Identify which cell holds the provided text, then report its [X, Y] central coordinate. 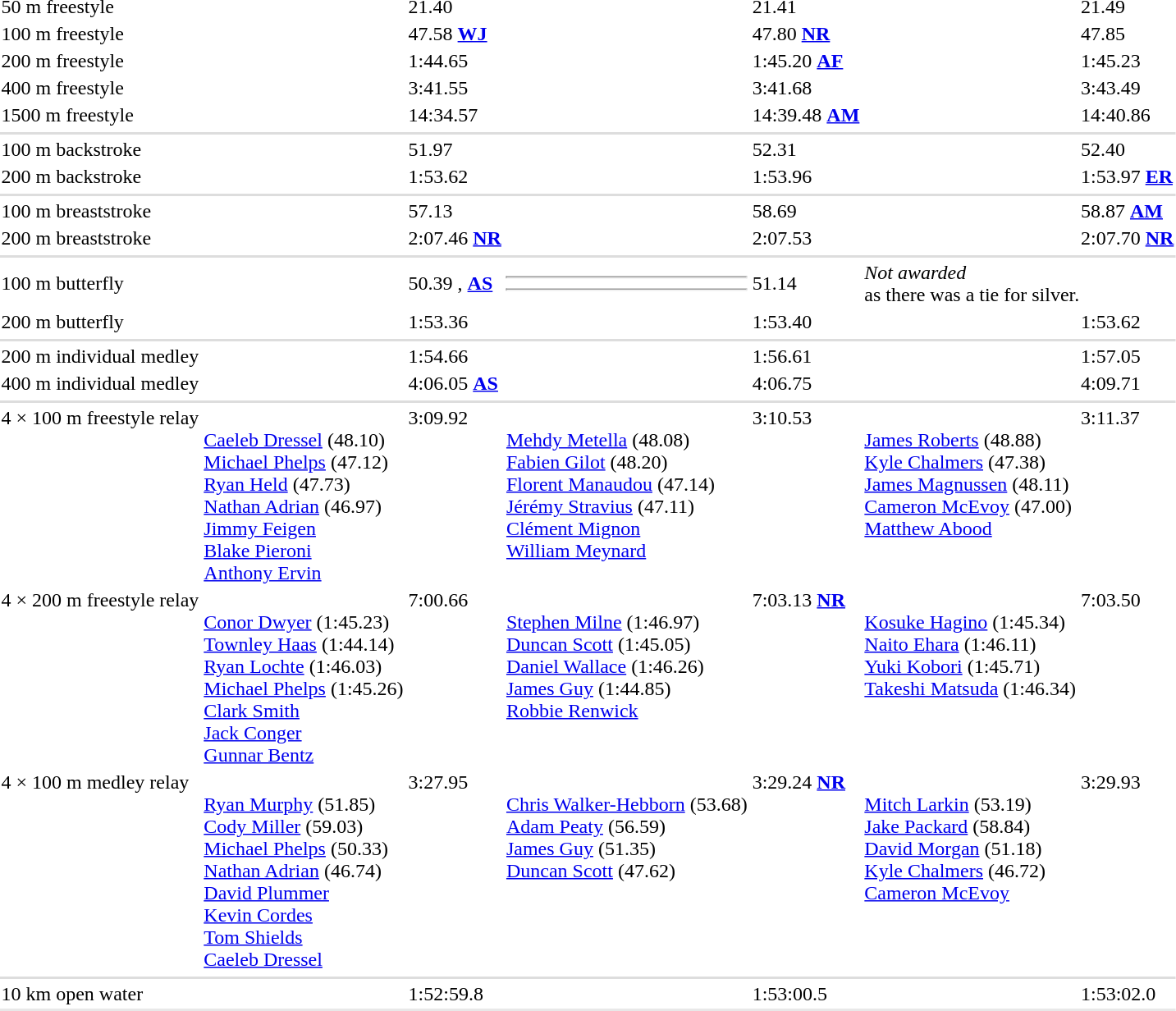
1:45.20 AF [806, 61]
58.87 AM [1127, 211]
51.14 [806, 284]
50.39 , AS [455, 284]
Not awardedas there was a tie for silver. [1019, 284]
47.58 WJ [455, 34]
1:45.23 [1127, 61]
100 m butterfly [100, 284]
58.69 [806, 211]
7:03.50 [1127, 678]
Stephen Milne (1:46.97)Duncan Scott (1:45.05)Daniel Wallace (1:46.26)James Guy (1:44.85)Robbie Renwick [627, 678]
3:43.49 [1127, 88]
James Roberts (48.88)Kyle Chalmers (47.38)James Magnussen (48.11)Cameron McEvoy (47.00)Matthew Abood [970, 496]
7:03.13 NR [806, 678]
1:53.96 [806, 176]
1:53.36 [455, 322]
200 m freestyle [100, 61]
4:06.05 AS [455, 383]
100 m backstroke [100, 149]
200 m butterfly [100, 322]
100 m freestyle [100, 34]
3:29.93 [1127, 871]
1:57.05 [1127, 356]
Mehdy Metella (48.08)Fabien Gilot (48.20)Florent Manaudou (47.14)Jérémy Stravius (47.11)Clément MignonWilliam Meynard [627, 496]
47.85 [1127, 34]
Chris Walker-Hebborn (53.68)Adam Peaty (56.59)James Guy (51.35)Duncan Scott (47.62) [627, 871]
3:41.55 [455, 88]
1:56.61 [806, 356]
1:53:00.5 [806, 994]
200 m breaststroke [100, 238]
3:29.24 NR [806, 871]
4 × 100 m medley relay [100, 871]
3:09.92 [455, 496]
3:10.53 [806, 496]
Ryan Murphy (51.85) Cody Miller (59.03)Michael Phelps (50.33)Nathan Adrian (46.74)David PlummerKevin CordesTom ShieldsCaeleb Dressel [304, 871]
4 × 200 m freestyle relay [100, 678]
1500 m freestyle [100, 115]
400 m individual medley [100, 383]
3:27.95 [455, 871]
Mitch Larkin (53.19)Jake Packard (58.84)David Morgan (51.18)Kyle Chalmers (46.72)Cameron McEvoy [970, 871]
1:53.97 ER [1127, 176]
14:34.57 [455, 115]
200 m backstroke [100, 176]
2:07.70 NR [1127, 238]
1:53:02.0 [1127, 994]
1:52:59.8 [455, 994]
2:07.46 NR [455, 238]
57.13 [455, 211]
Caeleb Dressel (48.10)Michael Phelps (47.12)Ryan Held (47.73)Nathan Adrian (46.97)Jimmy FeigenBlake PieroniAnthony Ervin [304, 496]
200 m individual medley [100, 356]
3:41.68 [806, 88]
1:53.40 [806, 322]
4:09.71 [1127, 383]
1:54.66 [455, 356]
2:07.53 [806, 238]
14:40.86 [1127, 115]
Kosuke Hagino (1:45.34)Naito Ehara (1:46.11)Yuki Kobori (1:45.71)Takeshi Matsuda (1:46.34) [970, 678]
52.40 [1127, 149]
52.31 [806, 149]
14:39.48 AM [806, 115]
10 km open water [100, 994]
Conor Dwyer (1:45.23)Townley Haas (1:44.14)Ryan Lochte (1:46.03)Michael Phelps (1:45.26)Clark SmithJack CongerGunnar Bentz [304, 678]
7:00.66 [455, 678]
400 m freestyle [100, 88]
3:11.37 [1127, 496]
51.97 [455, 149]
4:06.75 [806, 383]
4 × 100 m freestyle relay [100, 496]
1:44.65 [455, 61]
47.80 NR [806, 34]
100 m breaststroke [100, 211]
